Output the [X, Y] coordinate of the center of the cell containing the given text.  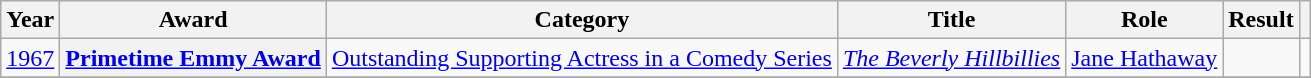
Role [1144, 20]
Outstanding Supporting Actress in a Comedy Series [582, 58]
Award [194, 20]
The Beverly Hillbillies [951, 58]
Result [1261, 20]
Jane Hathaway [1144, 58]
Category [582, 20]
1967 [30, 58]
Title [951, 20]
Primetime Emmy Award [194, 58]
Year [30, 20]
